Extract the [X, Y] coordinate from the center of the cell holding the provided text.  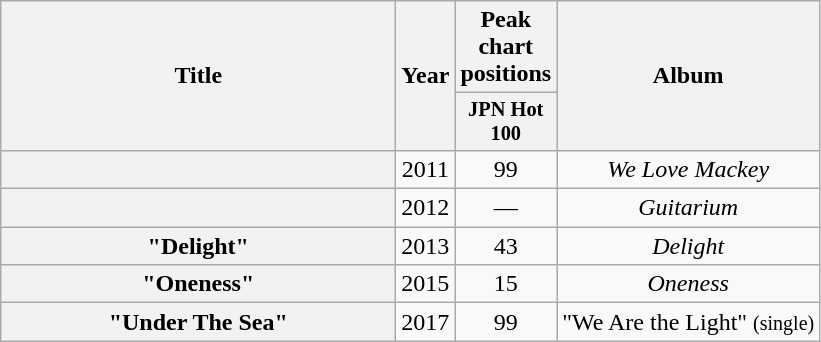
Oneness [688, 284]
JPN Hot 100 [506, 122]
2013 [426, 246]
15 [506, 284]
Guitarium [688, 208]
"Delight" [198, 246]
Title [198, 76]
Peak chart positions [506, 47]
2015 [426, 284]
2017 [426, 322]
"We Are the Light" (single) [688, 322]
43 [506, 246]
2012 [426, 208]
"Oneness" [198, 284]
Delight [688, 246]
— [506, 208]
2011 [426, 169]
Album [688, 76]
Year [426, 76]
"Under The Sea" [198, 322]
We Love Mackey [688, 169]
